Capture the cell that displays the provided text and extract its (x, y) central coordinate. 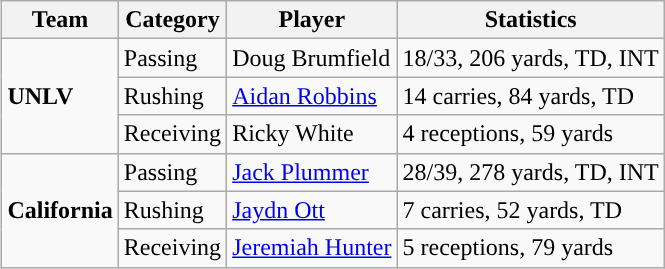
14 carries, 84 yards, TD (530, 96)
4 receptions, 59 yards (530, 134)
28/39, 278 yards, TD, INT (530, 172)
California (60, 210)
18/33, 206 yards, TD, INT (530, 58)
Jack Plummer (312, 172)
7 carries, 52 yards, TD (530, 210)
Team (60, 20)
Jaydn Ott (312, 210)
UNLV (60, 96)
Aidan Robbins (312, 96)
Category (172, 20)
Statistics (530, 20)
5 receptions, 79 yards (530, 248)
Jeremiah Hunter (312, 248)
Player (312, 20)
Ricky White (312, 134)
Doug Brumfield (312, 58)
